Identify which cell holds the provided text, then report its (x, y) central coordinate. 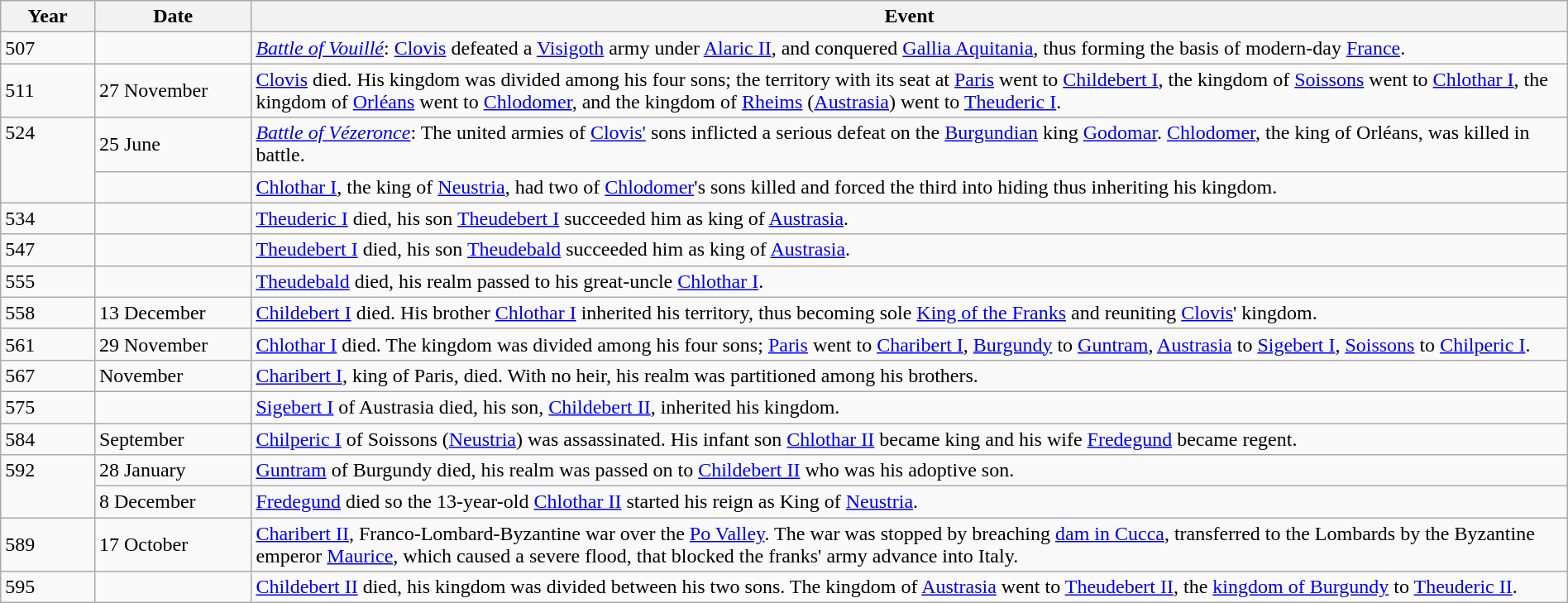
28 January (172, 471)
595 (48, 587)
Childebert I died. His brother Chlothar I inherited his territory, thus becoming sole King of the Franks and reuniting Clovis' kingdom. (910, 313)
13 December (172, 313)
534 (48, 218)
Guntram of Burgundy died, his realm was passed on to Childebert II who was his adoptive son. (910, 471)
8 December (172, 502)
Sigebert I of Austrasia died, his son, Childebert II, inherited his kingdom. (910, 407)
561 (48, 344)
Theudebert I died, his son Theudebald succeeded him as king of Austrasia. (910, 250)
Date (172, 17)
September (172, 439)
555 (48, 281)
29 November (172, 344)
507 (48, 48)
567 (48, 376)
547 (48, 250)
Fredegund died so the 13-year-old Chlothar II started his reign as King of Neustria. (910, 502)
27 November (172, 91)
511 (48, 91)
Event (910, 17)
575 (48, 407)
Theudebald died, his realm passed to his great-uncle Chlothar I. (910, 281)
Charibert I, king of Paris, died. With no heir, his realm was partitioned among his brothers. (910, 376)
November (172, 376)
Chlothar I, the king of Neustria, had two of Chlodomer's sons killed and forced the third into hiding thus inheriting his kingdom. (910, 187)
Theuderic I died, his son Theudebert I succeeded him as king of Austrasia. (910, 218)
25 June (172, 144)
589 (48, 544)
584 (48, 439)
558 (48, 313)
Chilperic I of Soissons (Neustria) was assassinated. His infant son Chlothar II became king and his wife Fredegund became regent. (910, 439)
Battle of Vouillé: Clovis defeated a Visigoth army under Alaric II, and conquered Gallia Aquitania, thus forming the basis of modern-day France. (910, 48)
592 (48, 486)
17 October (172, 544)
Year (48, 17)
524 (48, 160)
